For the text-containing cell, return its midpoint in [X, Y] coordinate format. 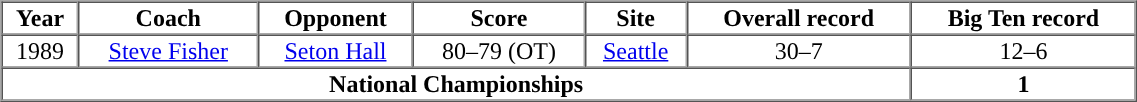
Seton Hall [336, 50]
Steve Fisher [168, 50]
Big Ten record [1024, 18]
Year [40, 18]
30–7 [799, 50]
Score [498, 18]
Opponent [336, 18]
1989 [40, 50]
12–6 [1024, 50]
1 [1024, 84]
Site [636, 18]
Seattle [636, 50]
Overall record [799, 18]
Coach [168, 18]
National Championships [456, 84]
80–79 (OT) [498, 50]
